For the text-containing cell, return its midpoint in [x, y] coordinate format. 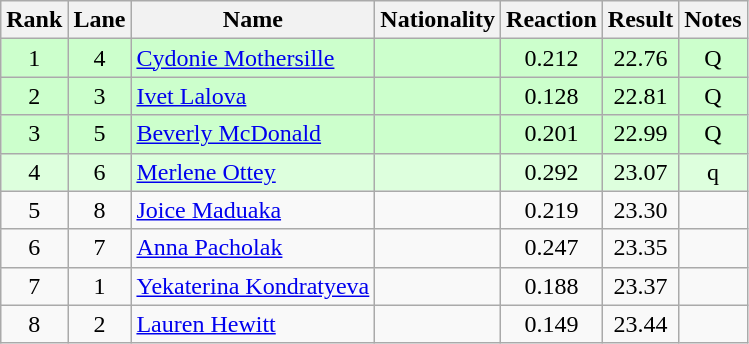
Anna Pacholak [253, 248]
Lauren Hewitt [253, 324]
Yekaterina Kondratyeva [253, 286]
0.188 [552, 286]
0.149 [552, 324]
Joice Maduaka [253, 210]
0.212 [552, 58]
Merlene Ottey [253, 172]
0.201 [552, 134]
0.292 [552, 172]
Result [640, 20]
23.30 [640, 210]
Nationality [438, 20]
Name [253, 20]
Ivet Lalova [253, 96]
23.07 [640, 172]
Beverly McDonald [253, 134]
22.81 [640, 96]
23.37 [640, 286]
23.35 [640, 248]
Notes [713, 20]
22.76 [640, 58]
Lane [100, 20]
23.44 [640, 324]
Cydonie Mothersille [253, 58]
0.128 [552, 96]
q [713, 172]
0.247 [552, 248]
0.219 [552, 210]
Rank [34, 20]
Reaction [552, 20]
22.99 [640, 134]
